Search for the cell housing the specified text and yield its [X, Y] center coordinate. 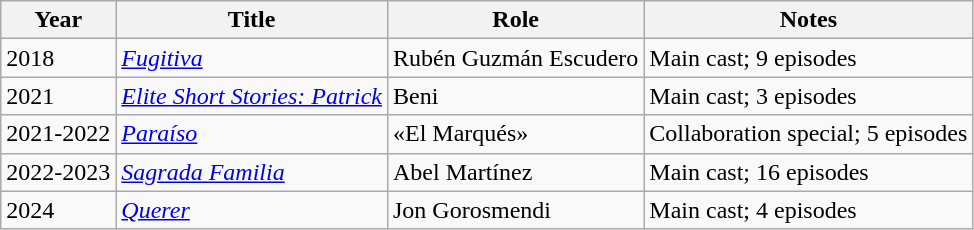
Beni [515, 96]
Main cast; 4 episodes [808, 210]
Notes [808, 20]
Querer [252, 210]
2024 [58, 210]
Main cast; 16 episodes [808, 172]
Fugitiva [252, 58]
Title [252, 20]
2021 [58, 96]
Sagrada Familia [252, 172]
Paraíso [252, 134]
2022-2023 [58, 172]
2021-2022 [58, 134]
Main cast; 3 episodes [808, 96]
Jon Gorosmendi [515, 210]
«El Marqués» [515, 134]
Year [58, 20]
2018 [58, 58]
Rubén Guzmán Escudero [515, 58]
Role [515, 20]
Elite Short Stories: Patrick [252, 96]
Collaboration special; 5 episodes [808, 134]
Main cast; 9 episodes [808, 58]
Abel Martínez [515, 172]
